Extract the (X, Y) coordinate from the center of the cell holding the provided text.  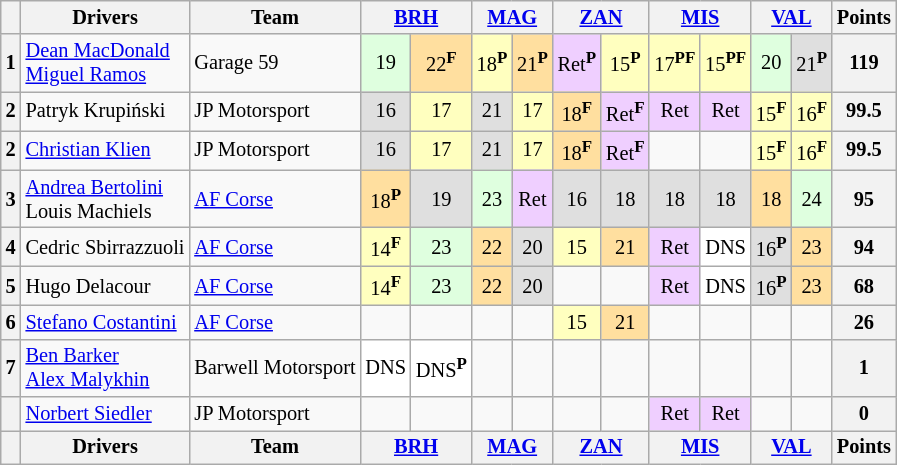
Andrea Bertolini Louis Machiels (106, 199)
Christian Klien (106, 150)
Patryk Krupiński (106, 112)
RetP (577, 63)
68 (864, 286)
22F (442, 63)
26 (864, 322)
5 (11, 286)
15PF (726, 63)
4 (11, 246)
Garage 59 (274, 63)
119 (864, 63)
17PF (674, 63)
0 (864, 413)
DNSP (442, 368)
7 (11, 368)
95 (864, 199)
6 (11, 322)
24 (811, 199)
3 (11, 199)
15P (625, 63)
Dean MacDonald Miguel Ramos (106, 63)
Ben Barker Alex Malykhin (106, 368)
Norbert Siedler (106, 413)
Cedric Sbirrazzuoli (106, 246)
Barwell Motorsport (274, 368)
Stefano Costantini (106, 322)
94 (864, 246)
Hugo Delacour (106, 286)
